From the cell containing the given text, extract its center point as [X, Y] coordinate. 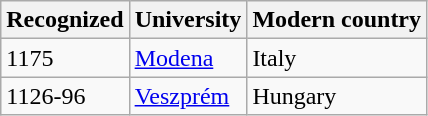
1175 [65, 58]
Modena [188, 58]
Hungary [337, 96]
Recognized [65, 20]
Italy [337, 58]
Modern country [337, 20]
1126-96 [65, 96]
Veszprém [188, 96]
University [188, 20]
